Search for the cell housing the specified text and yield its (x, y) center coordinate. 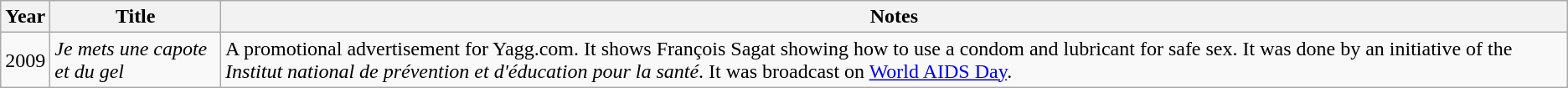
2009 (25, 60)
Notes (895, 17)
Title (136, 17)
Year (25, 17)
Je mets une capote et du gel (136, 60)
